Capture the cell that displays the provided text and extract its (X, Y) central coordinate. 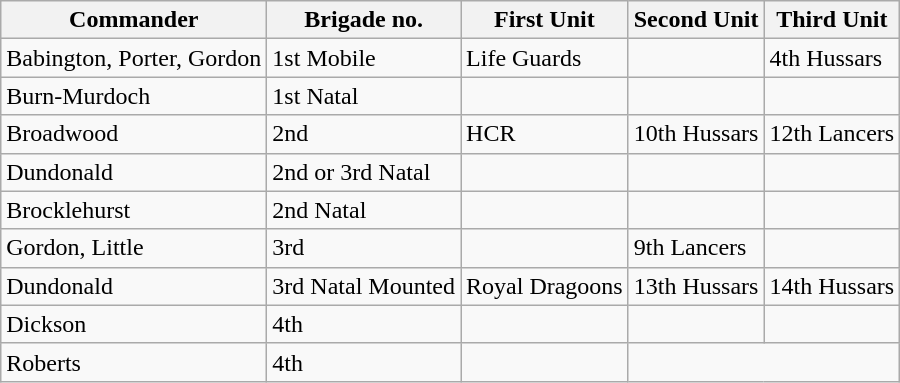
12th Lancers (832, 134)
1st Mobile (364, 58)
Second Unit (696, 20)
Burn-Murdoch (134, 96)
9th Lancers (696, 248)
3rd (364, 248)
Royal Dragoons (545, 286)
13th Hussars (696, 286)
3rd Natal Mounted (364, 286)
1st Natal (364, 96)
10th Hussars (696, 134)
4th Hussars (832, 58)
Third Unit (832, 20)
HCR (545, 134)
Brigade no. (364, 20)
Roberts (134, 362)
Commander (134, 20)
2nd (364, 134)
Dickson (134, 324)
14th Hussars (832, 286)
2nd Natal (364, 210)
First Unit (545, 20)
Babington, Porter, Gordon (134, 58)
Gordon, Little (134, 248)
Brocklehurst (134, 210)
2nd or 3rd Natal (364, 172)
Life Guards (545, 58)
Broadwood (134, 134)
